Return (X, Y) of the center of cell containing provided text 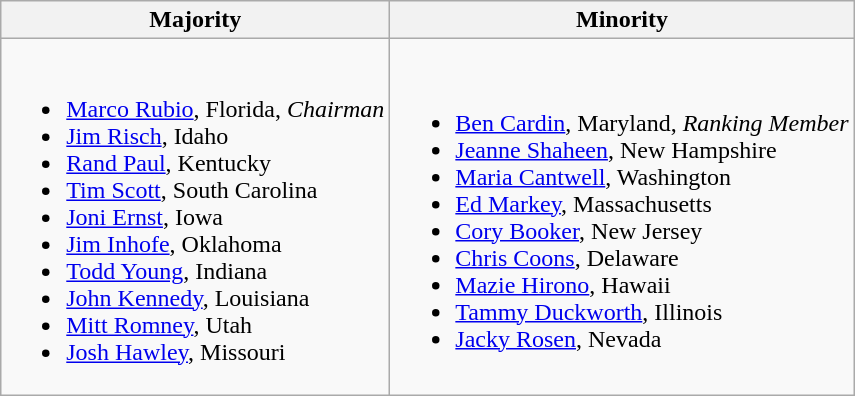
Minority (622, 20)
Majority (196, 20)
